Find where the given text appears and provide that cell's center as [X, Y] coordinate. 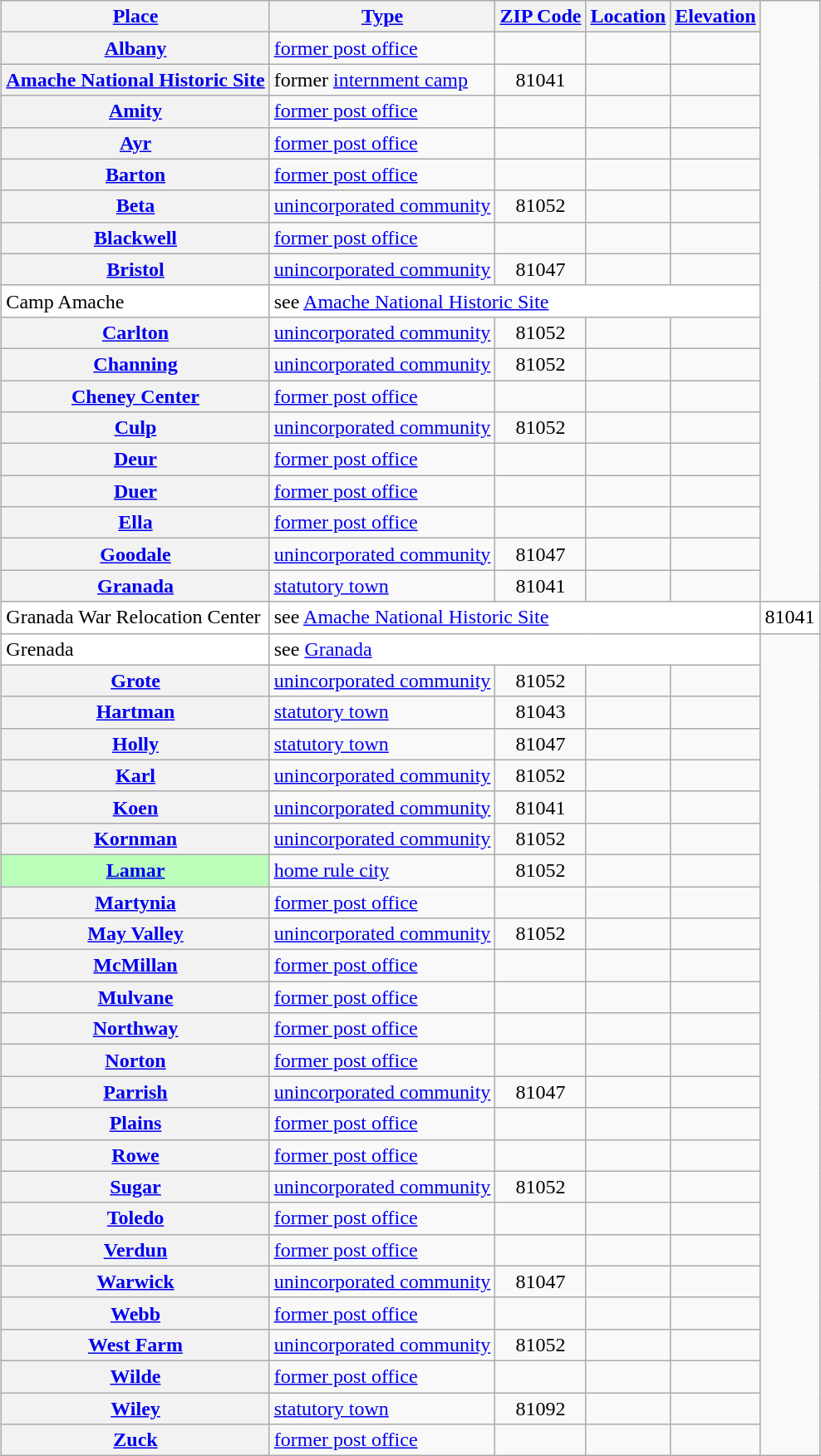
Parrish [135, 1092]
Ella [135, 523]
Kornman [135, 839]
Verdun [135, 1250]
Zuck [135, 1440]
former internment camp [382, 80]
home rule city [382, 870]
Place [135, 17]
Type [382, 17]
Hartman [135, 712]
Culp [135, 428]
Grote [135, 681]
Granada War Relocation Center [135, 617]
West Farm [135, 1345]
Amache National Historic Site [135, 80]
Northway [135, 1029]
Koen [135, 807]
Albany [135, 48]
Bristol [135, 269]
Wiley [135, 1409]
Ayr [135, 143]
Grenada [135, 649]
Beta [135, 206]
Camp Amache [135, 301]
Amity [135, 111]
81092 [540, 1409]
Deur [135, 460]
Martynia [135, 902]
Barton [135, 175]
Holly [135, 744]
Elevation [715, 17]
Blackwell [135, 238]
McMillan [135, 966]
Mulvane [135, 997]
see Granada [515, 649]
Karl [135, 775]
Carlton [135, 332]
Wilde [135, 1376]
Plains [135, 1124]
Sugar [135, 1187]
Norton [135, 1060]
Location [628, 17]
Cheney Center [135, 396]
May Valley [135, 934]
Warwick [135, 1281]
Duer [135, 491]
Rowe [135, 1155]
Granada [135, 586]
Channing [135, 364]
Toledo [135, 1218]
Webb [135, 1313]
Lamar [135, 870]
Goodale [135, 554]
81043 [540, 712]
ZIP Code [540, 17]
